Return the [x, y] coordinate for the center point of the cell that contains the specified text.  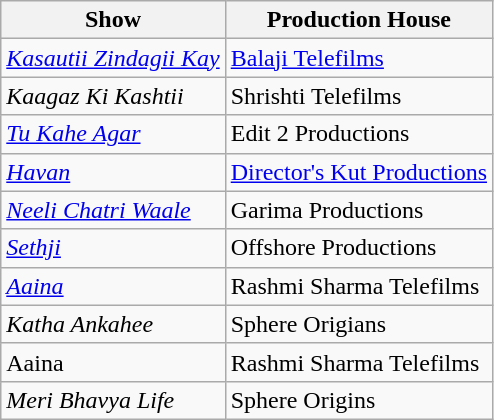
Balaji Telefilms [358, 58]
Neeli Chatri Waale [113, 210]
Tu Kahe Agar [113, 134]
Sphere Origins [358, 400]
Edit 2 Productions [358, 134]
Garima Productions [358, 210]
Kaagaz Ki Kashtii [113, 96]
Sethji [113, 248]
Director's Kut Productions [358, 172]
Havan [113, 172]
Offshore Productions [358, 248]
Katha Ankahee [113, 324]
Kasautii Zindagii Kay [113, 58]
Production House [358, 20]
Show [113, 20]
Meri Bhavya Life [113, 400]
Shrishti Telefilms [358, 96]
Sphere Origians [358, 324]
